Locate the cell with the specified text and output its (X, Y) center coordinate. 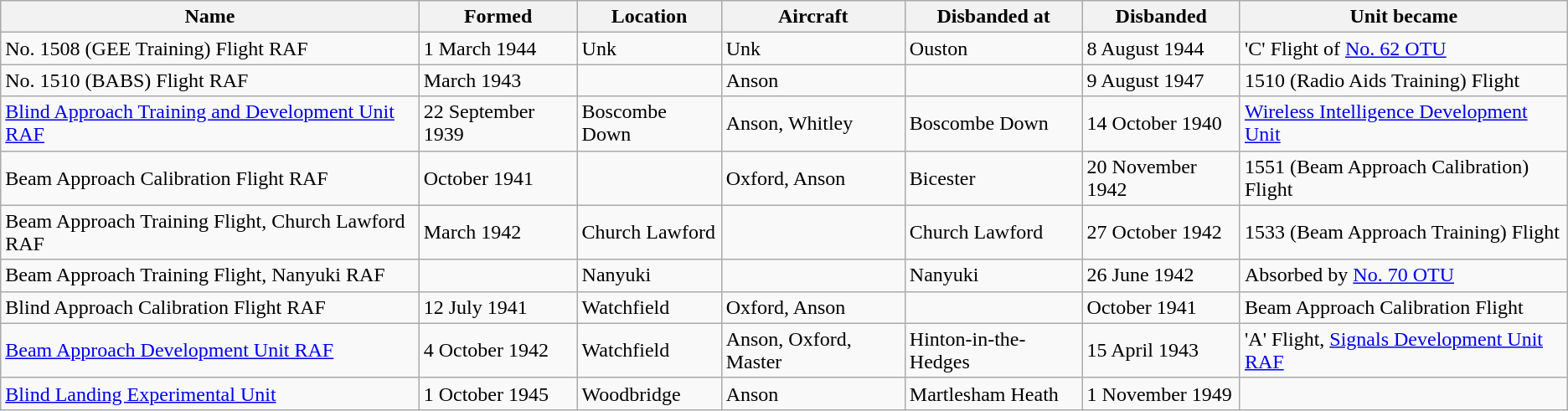
Absorbed by No. 70 OTU (1404, 275)
1551 (Beam Approach Calibration) Flight (1404, 177)
1 October 1945 (498, 393)
Location (649, 17)
Wireless Intelligence Development Unit (1404, 124)
Disbanded (1161, 17)
8 August 1944 (1161, 49)
27 October 1942 (1161, 233)
'C' Flight of No. 62 OTU (1404, 49)
Formed (498, 17)
26 June 1942 (1161, 275)
'A' Flight, Signals Development Unit RAF (1404, 350)
Name (209, 17)
1 November 1949 (1161, 393)
9 August 1947 (1161, 80)
No. 1510 (BABS) Flight RAF (209, 80)
Aircraft (812, 17)
22 September 1939 (498, 124)
Beam Approach Training Flight, Church Lawford RAF (209, 233)
Beam Approach Calibration Flight RAF (209, 177)
14 October 1940 (1161, 124)
1 March 1944 (498, 49)
Ouston (993, 49)
Beam Approach Calibration Flight (1404, 307)
Hinton-in-the-Hedges (993, 350)
No. 1508 (GEE Training) Flight RAF (209, 49)
Beam Approach Development Unit RAF (209, 350)
15 April 1943 (1161, 350)
Blind Approach Training and Development Unit RAF (209, 124)
Anson, Whitley (812, 124)
1510 (Radio Aids Training) Flight (1404, 80)
Martlesham Heath (993, 393)
Unit became (1404, 17)
Anson, Oxford, Master (812, 350)
12 July 1941 (498, 307)
Woodbridge (649, 393)
March 1942 (498, 233)
Beam Approach Training Flight, Nanyuki RAF (209, 275)
4 October 1942 (498, 350)
Bicester (993, 177)
20 November 1942 (1161, 177)
March 1943 (498, 80)
Blind Landing Experimental Unit (209, 393)
1533 (Beam Approach Training) Flight (1404, 233)
Blind Approach Calibration Flight RAF (209, 307)
Disbanded at (993, 17)
